From the cell containing the given text, extract its center point as [x, y] coordinate. 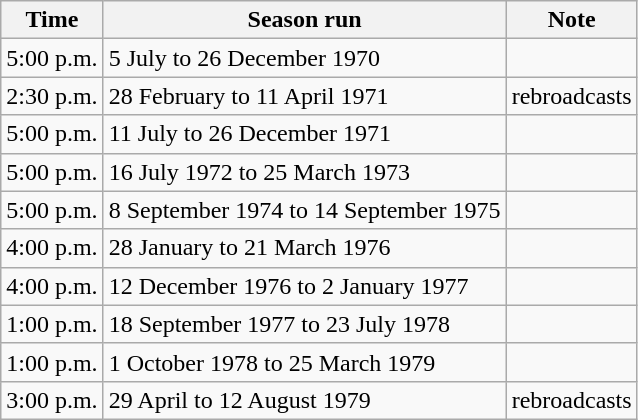
5 July to 26 December 1970 [304, 58]
Time [52, 20]
16 July 1972 to 25 March 1973 [304, 172]
Note [572, 20]
8 September 1974 to 14 September 1975 [304, 210]
2:30 p.m. [52, 96]
28 February to 11 April 1971 [304, 96]
Season run [304, 20]
3:00 p.m. [52, 400]
1 October 1978 to 25 March 1979 [304, 362]
12 December 1976 to 2 January 1977 [304, 286]
28 January to 21 March 1976 [304, 248]
29 April to 12 August 1979 [304, 400]
18 September 1977 to 23 July 1978 [304, 324]
11 July to 26 December 1971 [304, 134]
